Return the (x, y) coordinate for the center point of the cell that contains the specified text.  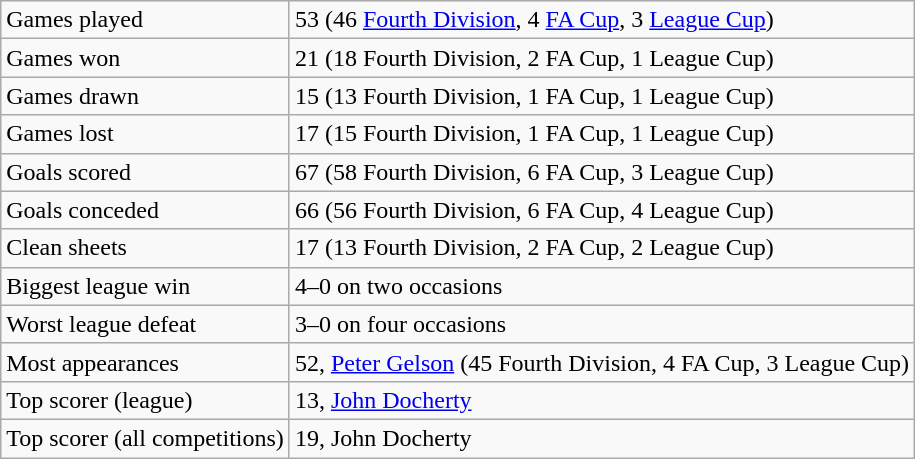
Most appearances (146, 362)
19, John Docherty (602, 438)
15 (13 Fourth Division, 1 FA Cup, 1 League Cup) (602, 96)
21 (18 Fourth Division, 2 FA Cup, 1 League Cup) (602, 58)
66 (56 Fourth Division, 6 FA Cup, 4 League Cup) (602, 210)
Games won (146, 58)
Worst league defeat (146, 324)
Games lost (146, 134)
Goals scored (146, 172)
Games drawn (146, 96)
13, John Docherty (602, 400)
67 (58 Fourth Division, 6 FA Cup, 3 League Cup) (602, 172)
3–0 on four occasions (602, 324)
52, Peter Gelson (45 Fourth Division, 4 FA Cup, 3 League Cup) (602, 362)
17 (13 Fourth Division, 2 FA Cup, 2 League Cup) (602, 248)
Top scorer (all competitions) (146, 438)
Games played (146, 20)
17 (15 Fourth Division, 1 FA Cup, 1 League Cup) (602, 134)
4–0 on two occasions (602, 286)
Top scorer (league) (146, 400)
53 (46 Fourth Division, 4 FA Cup, 3 League Cup) (602, 20)
Clean sheets (146, 248)
Biggest league win (146, 286)
Goals conceded (146, 210)
